Pinpoint the cell where the given text exists, returning its [X, Y] midpoint coordinate. 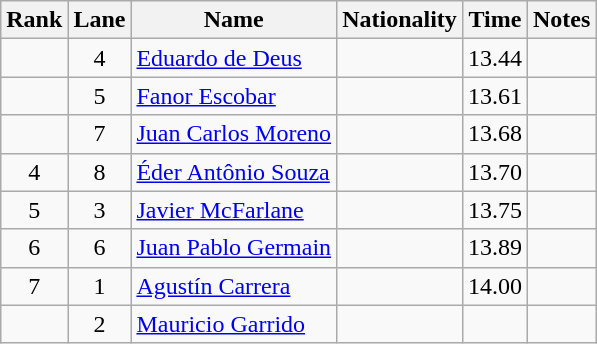
Lane [100, 20]
2 [100, 324]
Éder Antônio Souza [234, 172]
13.70 [494, 172]
Name [234, 20]
3 [100, 210]
Javier McFarlane [234, 210]
Juan Pablo Germain [234, 248]
Notes [561, 20]
8 [100, 172]
Fanor Escobar [234, 96]
Rank [34, 20]
Agustín Carrera [234, 286]
Time [494, 20]
13.75 [494, 210]
14.00 [494, 286]
13.61 [494, 96]
Eduardo de Deus [234, 58]
Juan Carlos Moreno [234, 134]
1 [100, 286]
13.68 [494, 134]
Mauricio Garrido [234, 324]
Nationality [400, 20]
13.44 [494, 58]
13.89 [494, 248]
